Provide the [x, y] coordinate of the cell's center where the given text is located.  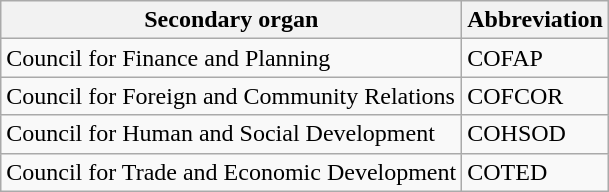
Council for Human and Social Development [232, 134]
COFAP [536, 58]
COTED [536, 172]
Secondary organ [232, 20]
COFCOR [536, 96]
Council for Foreign and Community Relations [232, 96]
Abbreviation [536, 20]
Council for Trade and Economic Development [232, 172]
COHSOD [536, 134]
Council for Finance and Planning [232, 58]
